From the cell containing the given text, extract its center point as (X, Y) coordinate. 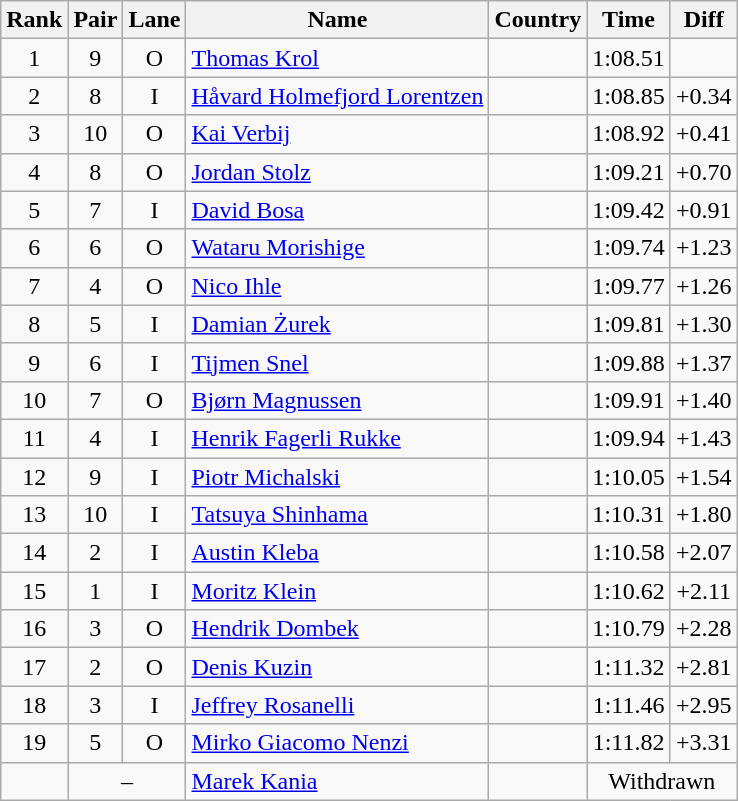
1:10.79 (629, 629)
+1.43 (704, 438)
+0.41 (704, 134)
1:09.42 (629, 210)
+2.28 (704, 629)
Marek Kania (338, 781)
1:09.74 (629, 248)
Rank (34, 20)
+1.23 (704, 248)
Kai Verbij (338, 134)
Mirko Giacomo Nenzi (338, 743)
Moritz Klein (338, 591)
1:09.81 (629, 324)
+2.81 (704, 667)
1:08.51 (629, 58)
+1.80 (704, 515)
1:09.94 (629, 438)
Nico Ihle (338, 286)
+0.70 (704, 172)
– (127, 781)
15 (34, 591)
+1.40 (704, 400)
Withdrawn (662, 781)
1:10.62 (629, 591)
+0.34 (704, 96)
+1.54 (704, 477)
17 (34, 667)
Jeffrey Rosanelli (338, 705)
Austin Kleba (338, 553)
Tatsuya Shinhama (338, 515)
1:08.85 (629, 96)
1:09.77 (629, 286)
Jordan Stolz (338, 172)
1:08.92 (629, 134)
Håvard Holmefjord Lorentzen (338, 96)
Country (538, 20)
+1.30 (704, 324)
Name (338, 20)
1:11.82 (629, 743)
+1.26 (704, 286)
Tijmen Snel (338, 362)
12 (34, 477)
1:10.05 (629, 477)
1:10.58 (629, 553)
Damian Żurek (338, 324)
Diff (704, 20)
+1.37 (704, 362)
16 (34, 629)
Bjørn Magnussen (338, 400)
+3.31 (704, 743)
Time (629, 20)
18 (34, 705)
19 (34, 743)
Thomas Krol (338, 58)
11 (34, 438)
Wataru Morishige (338, 248)
1:11.32 (629, 667)
+0.91 (704, 210)
14 (34, 553)
+2.07 (704, 553)
David Bosa (338, 210)
Henrik Fagerli Rukke (338, 438)
1:09.91 (629, 400)
1:11.46 (629, 705)
+2.95 (704, 705)
Denis Kuzin (338, 667)
Hendrik Dombek (338, 629)
Lane (154, 20)
1:09.88 (629, 362)
Piotr Michalski (338, 477)
1:09.21 (629, 172)
1:10.31 (629, 515)
Pair (96, 20)
13 (34, 515)
+2.11 (704, 591)
